Locate the cell with the specified text and output its (x, y) center coordinate. 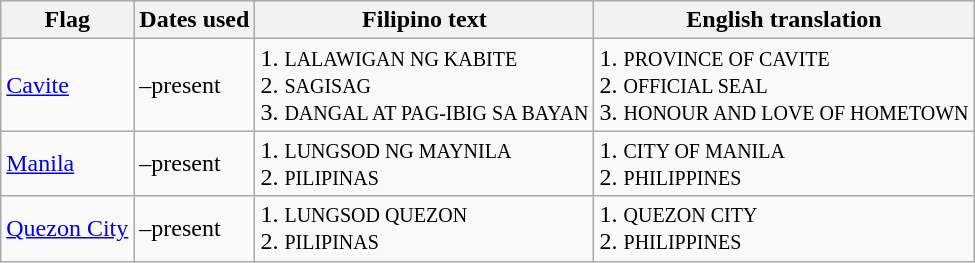
Dates used (194, 20)
Cavite (68, 85)
Manila (68, 164)
1. CITY OF MANILA2. PHILIPPINES (784, 164)
1. LUNGSOD QUEZON2. PILIPINAS (424, 228)
Filipino text (424, 20)
Quezon City (68, 228)
1. QUEZON CITY2. PHILIPPINES (784, 228)
1. LUNGSOD NG MAYNILA2. PILIPINAS (424, 164)
1. PROVINCE OF CAVITE2. OFFICIAL SEAL3. HONOUR AND LOVE OF HOMETOWN (784, 85)
English translation (784, 20)
Flag (68, 20)
1. LALAWIGAN NG KABITE2. SAGISAG3. DANGAL AT PAG-IBIG SA BAYAN (424, 85)
